For the text-containing cell, return its midpoint in [x, y] coordinate format. 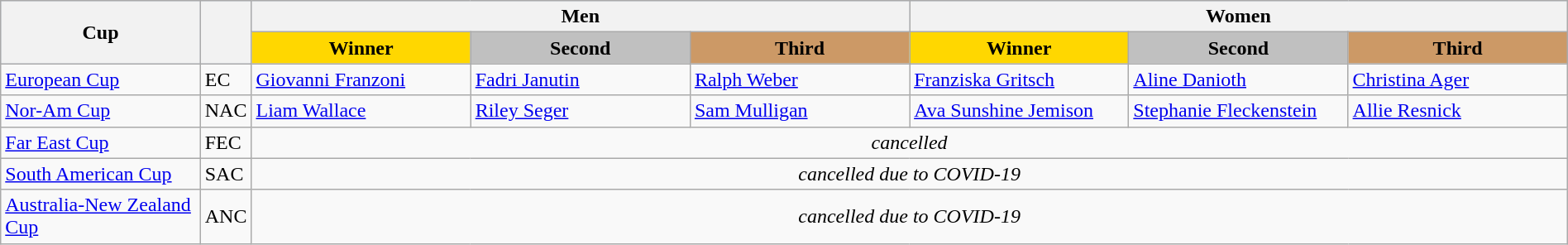
Women [1239, 17]
Franziska Gritsch [1019, 79]
Cup [101, 32]
Liam Wallace [361, 111]
ANC [226, 217]
Australia-New Zealand Cup [101, 217]
Sam Mulligan [799, 111]
Nor-Am Cup [101, 111]
Christina Ager [1457, 79]
cancelled [910, 142]
Far East Cup [101, 142]
European Cup [101, 79]
Fadri Janutin [581, 79]
South American Cup [101, 174]
EC [226, 79]
Allie Resnick [1457, 111]
SAC [226, 174]
FEC [226, 142]
Ava Sunshine Jemison [1019, 111]
Giovanni Franzoni [361, 79]
Men [581, 17]
NAC [226, 111]
Ralph Weber [799, 79]
Riley Seger [581, 111]
Aline Danioth [1239, 79]
Stephanie Fleckenstein [1239, 111]
